Extract the (X, Y) coordinate from the center of the cell holding the provided text.  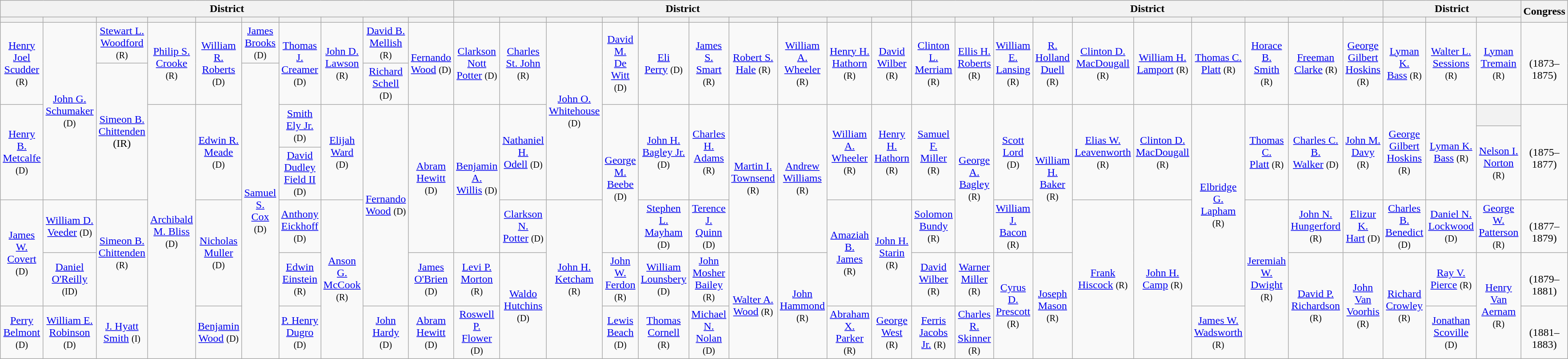
FreemanClarke (R) (1316, 63)
BenjaminWood (D) (219, 332)
Clarkson N.Potter (D) (523, 226)
Elias W.Leavenworth(R) (1103, 152)
(1879–1881) (1544, 279)
JamesBrooks (D) (260, 43)
John H.Starin (R) (892, 253)
John H.Camp (R) (1163, 279)
ScottLord (D) (1013, 152)
George A.Bagley (R) (974, 178)
Elbridge G.Lapham (R) (1218, 205)
RichardCrowley (R) (1404, 306)
William A.Wheeler (R) (849, 152)
Levi P.Morton (R) (477, 279)
AnthonyEickhoff (D) (300, 226)
Ray V.Pierce (R) (1451, 279)
RichardSchell (D) (386, 84)
Congress (1544, 12)
EliPerry (D) (664, 63)
David DudleyField II (D) (300, 173)
Edwin R.Meade (D) (219, 152)
William E.Robinson (D) (69, 332)
Henry JoelScudder (R) (22, 63)
Charles H.Adams (R) (709, 152)
GeorgeGilbertHoskins(R) (1363, 63)
R. HollandDuell (R) (1052, 63)
Terence J.Quinn (D) (709, 226)
CharlesSt. John (R) (523, 63)
JohnHardy (D) (386, 332)
Henry VanAernam (R) (1499, 306)
EdwinEinstein (R) (300, 279)
David B.Mellish (R) (386, 43)
Jeremiah W.Dwight (R) (1267, 279)
Stephen L.Mayham (D) (664, 226)
John H.Ketcham (R) (574, 279)
John H.Bagley Jr. (D) (664, 152)
John N.Hungerford (R) (1316, 226)
George M.Beebe (D) (620, 178)
LewisBeach (D) (620, 332)
John M.Davy (R) (1363, 152)
JosephMason(R) (1052, 306)
(1877–1879) (1544, 226)
Roswell P.Flower (D) (477, 332)
WilliamLounsbery (D) (664, 279)
William J.Bacon (R) (1013, 226)
P. HenryDugro (D) (300, 332)
William D.Veeder (D) (69, 226)
(1881–1883) (1544, 332)
J. HyattSmith (I) (122, 332)
Michael N.Nolan (D) (709, 332)
Ellis H.Roberts (R) (974, 63)
Martin I.Townsend(R) (753, 178)
James W.Wadsworth (R) (1218, 332)
ClarksonNottPotter (D) (477, 63)
NicholasMuller (D) (219, 253)
William E.Lansing (R) (1013, 63)
Samuel F.Miller (R) (934, 152)
Samuel S.Cox (D) (260, 211)
GeorgeWest (R) (892, 332)
AndrewWilliams(R) (802, 178)
GeorgeGilbertHoskins (R) (1404, 152)
James S.Smart (R) (709, 63)
Nelson I.Norton (R) (1499, 163)
BenjaminA.Willis (D) (477, 178)
John G.Schumaker(D) (69, 111)
PerryBelmont (D) (22, 332)
Walter L.Sessions (R) (1451, 63)
ThomasCornell (R) (664, 332)
William R.Roberts(D) (219, 63)
SolomonBundy (R) (934, 226)
(1873–1875) (1544, 63)
David P.Richardson(R) (1316, 306)
ElijahWard (D) (342, 152)
Walter A.Wood (R) (753, 306)
John W.Ferdon (R) (620, 279)
Charles B.Benedict (D) (1404, 226)
Abraham X.Parker (R) (849, 332)
William A.Wheeler(R) (802, 63)
Elizur K.Hart (D) (1363, 226)
(1875–1877) (1544, 152)
WaldoHutchins (D) (523, 306)
DanielO'Reilly (ID) (69, 279)
George W.Patterson (R) (1499, 226)
Thomas J.Creamer (D) (300, 63)
Amaziah B.James (R) (849, 253)
Daniel N.Lockwood (D) (1451, 226)
Clinton L.Merriam (R) (934, 63)
ArchibaldM. Bliss(D) (172, 231)
FrankHiscock (R) (1103, 279)
JohnHammond(R) (802, 306)
Philip S.Crooke(R) (172, 63)
JamesO'Brien (D) (431, 279)
John MosherBailey (R) (709, 279)
Henry H.Hathorn(R) (892, 152)
SmithEly Jr. (D) (300, 125)
William H.Baker (R) (1052, 178)
Stewart L.Woodford (R) (122, 43)
John D.Lawson(R) (342, 63)
John VanVoorhis(R) (1363, 306)
Simeon B.Chittenden (R) (122, 253)
James W.Covert (D) (22, 253)
Henry B.Metcalfe (D) (22, 152)
Cyrus D.Prescott(R) (1013, 306)
Anson G.McCook (R) (342, 279)
Simeon B.Chittenden(IR) (122, 132)
JonathanScoville (D) (1451, 332)
David M.De Witt(D) (620, 63)
Charles C. B.Walker (D) (1316, 152)
LymanTremain (R) (1499, 63)
FerrisJacobs Jr. (R) (934, 332)
Henry H.Hathorn (R) (849, 63)
Charles R.Skinner (R) (974, 332)
Robert S.Hale (R) (753, 63)
WarnerMiller (R) (974, 279)
John O.Whitehouse(D) (574, 111)
William H.Lamport (R) (1163, 63)
Horace B.Smith (R) (1267, 63)
NathanielH.Odell (D) (523, 152)
